Scan for the cell matching the given text and deliver its [X, Y] coordinate at center. 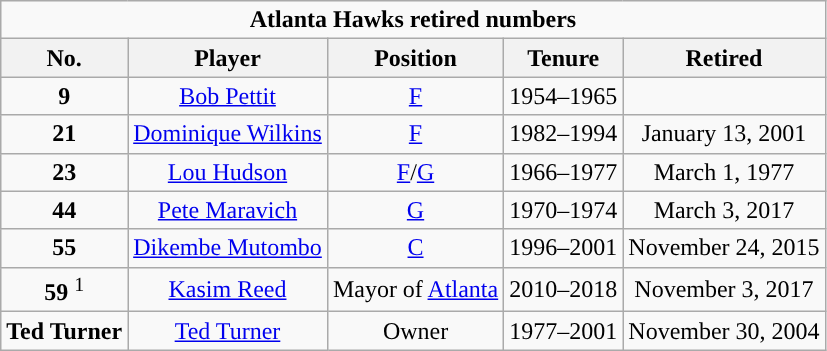
November 3, 2017 [724, 290]
Retired [724, 58]
55 [64, 248]
Lou Hudson [228, 172]
March 1, 1977 [724, 172]
March 3, 2017 [724, 210]
Pete Maravich [228, 210]
9 [64, 96]
Player [228, 58]
Dikembe Mutombo [228, 248]
1954–1965 [564, 96]
No. [64, 58]
Kasim Reed [228, 290]
1982–1994 [564, 134]
January 13, 2001 [724, 134]
Owner [415, 331]
1996–2001 [564, 248]
1977–2001 [564, 331]
Bob Pettit [228, 96]
44 [64, 210]
G [415, 210]
November 24, 2015 [724, 248]
23 [64, 172]
November 30, 2004 [724, 331]
1966–1977 [564, 172]
2010–2018 [564, 290]
21 [64, 134]
59 1 [64, 290]
Tenure [564, 58]
Atlanta Hawks retired numbers [413, 20]
1970–1974 [564, 210]
Position [415, 58]
Dominique Wilkins [228, 134]
F/G [415, 172]
C [415, 248]
Mayor of Atlanta [415, 290]
